Locate the cell with the specified text and output its [X, Y] center coordinate. 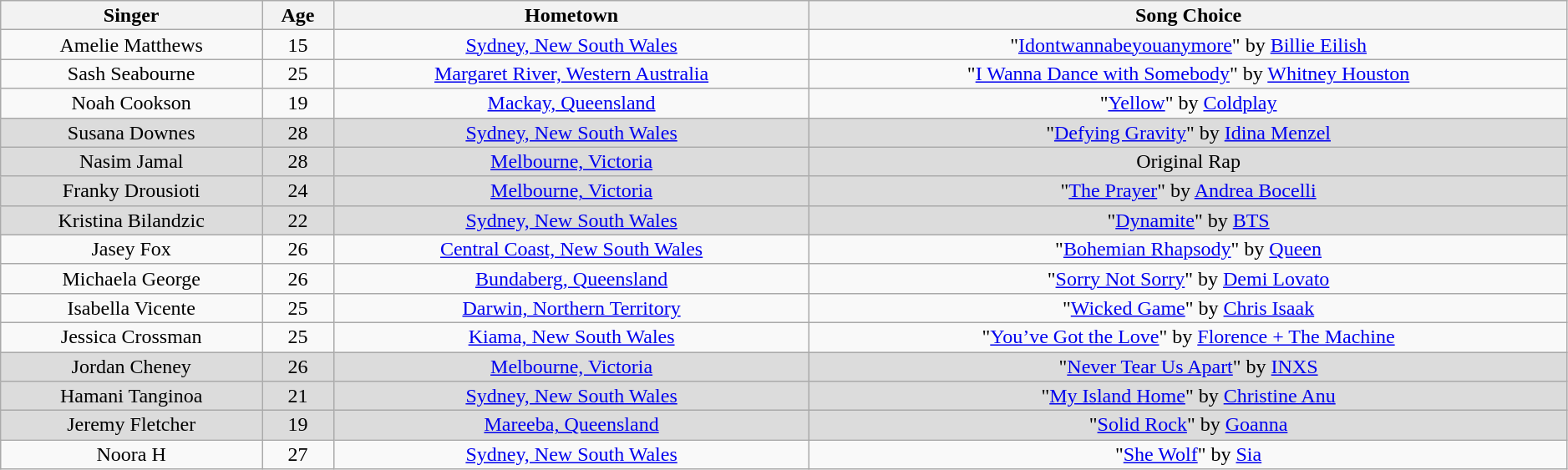
27 [298, 454]
Mackay, Queensland [571, 104]
24 [298, 190]
"Yellow" by Coldplay [1188, 104]
Central Coast, New South Wales [571, 249]
Kristina Bilandzic [132, 220]
"Dynamite" by BTS [1188, 220]
Hometown [571, 15]
Jeremy Fletcher [132, 426]
Singer [132, 15]
"I Wanna Dance with Somebody" by Whitney Houston [1188, 73]
"Sorry Not Sorry" by Demi Lovato [1188, 279]
Original Rap [1188, 162]
Age [298, 15]
21 [298, 396]
Michaela George [132, 279]
"Never Tear Us Apart" by INXS [1188, 367]
"Defying Gravity" by Idina Menzel [1188, 132]
Jordan Cheney [132, 367]
"Idontwannabeyouanymore" by Billie Eilish [1188, 45]
"Solid Rock" by Goanna [1188, 426]
"Wicked Game" by Chris Isaak [1188, 307]
Isabella Vicente [132, 307]
Nasim Jamal [132, 162]
Darwin, Northern Territory [571, 307]
Jasey Fox [132, 249]
Jessica Crossman [132, 337]
Amelie Matthews [132, 45]
Bundaberg, Queensland [571, 279]
Mareeba, Queensland [571, 426]
22 [298, 220]
"You’ve Got the Love" by Florence + The Machine [1188, 337]
Hamani Tanginoa [132, 396]
Noah Cookson [132, 104]
Noora H [132, 454]
Franky Drousioti [132, 190]
"She Wolf" by Sia [1188, 454]
Margaret River, Western Australia [571, 73]
Kiama, New South Wales [571, 337]
"The Prayer" by Andrea Bocelli [1188, 190]
Sash Seabourne [132, 73]
Susana Downes [132, 132]
15 [298, 45]
"Bohemian Rhapsody" by Queen [1188, 249]
Song Choice [1188, 15]
"My Island Home" by Christine Anu [1188, 396]
